For the text-containing cell, return its midpoint in (X, Y) coordinate format. 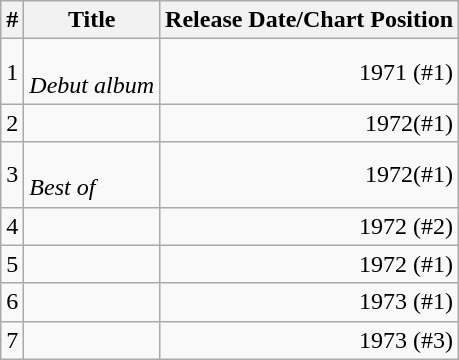
1972 (#2) (310, 226)
1971 (#1) (310, 72)
1973 (#3) (310, 340)
Release Date/Chart Position (310, 20)
1 (12, 72)
2 (12, 123)
1973 (#1) (310, 302)
# (12, 20)
7 (12, 340)
3 (12, 174)
Title (92, 20)
4 (12, 226)
Best of (92, 174)
Debut album (92, 72)
6 (12, 302)
5 (12, 264)
1972 (#1) (310, 264)
